Pinpoint the cell where the given text exists, returning its [X, Y] midpoint coordinate. 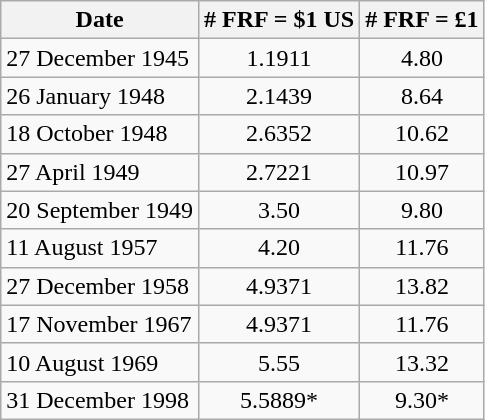
20 September 1949 [100, 210]
17 November 1967 [100, 324]
3.50 [278, 210]
1.1911 [278, 58]
27 December 1945 [100, 58]
26 January 1948 [100, 96]
Date [100, 20]
9.80 [422, 210]
5.55 [278, 362]
5.5889* [278, 400]
10 August 1969 [100, 362]
27 April 1949 [100, 172]
4.80 [422, 58]
11 August 1957 [100, 248]
10.62 [422, 134]
4.20 [278, 248]
9.30* [422, 400]
8.64 [422, 96]
31 December 1998 [100, 400]
13.32 [422, 362]
27 December 1958 [100, 286]
2.1439 [278, 96]
2.7221 [278, 172]
10.97 [422, 172]
# FRF = £1 [422, 20]
# FRF = $1 US [278, 20]
13.82 [422, 286]
18 October 1948 [100, 134]
2.6352 [278, 134]
